Capture the cell that displays the provided text and extract its [X, Y] central coordinate. 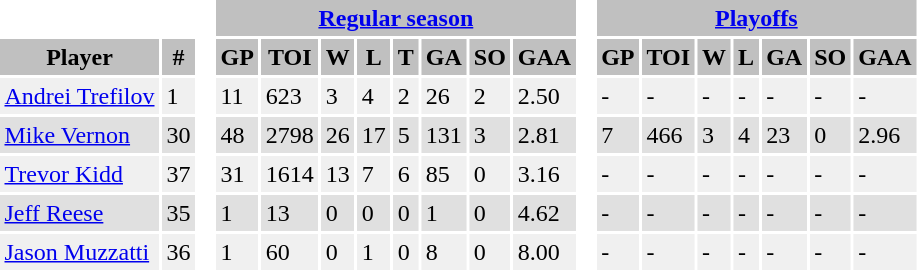
5 [406, 135]
Player [80, 57]
31 [237, 174]
T [406, 57]
Jason Muzzatti [80, 252]
Jeff Reese [80, 213]
Mike Vernon [80, 135]
Andrei Trefilov [80, 96]
4.62 [544, 213]
37 [178, 174]
17 [374, 135]
466 [668, 135]
Trevor Kidd [80, 174]
2.96 [885, 135]
8 [444, 252]
60 [290, 252]
623 [290, 96]
Playoffs [756, 18]
11 [237, 96]
131 [444, 135]
35 [178, 213]
8.00 [544, 252]
23 [784, 135]
30 [178, 135]
Regular season [396, 18]
36 [178, 252]
2798 [290, 135]
85 [444, 174]
3.16 [544, 174]
# [178, 57]
2.81 [544, 135]
48 [237, 135]
2.50 [544, 96]
6 [406, 174]
1614 [290, 174]
